Return the (X, Y) coordinate for the center point of the cell that contains the specified text.  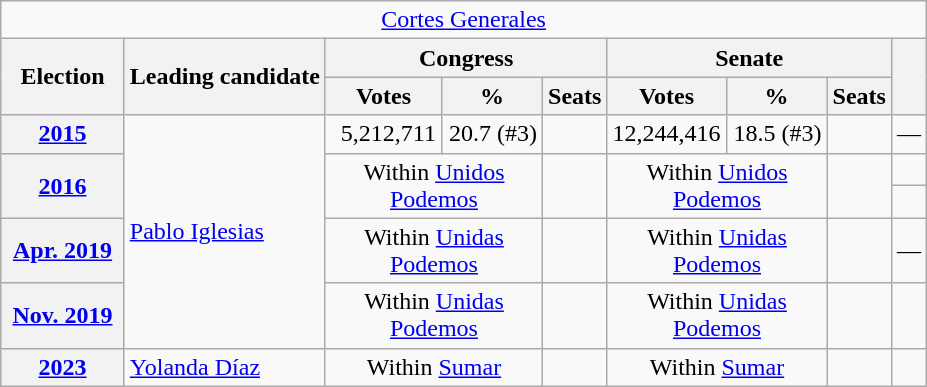
Nov. 2019 (63, 316)
20.7 (#3) (492, 134)
18.5 (#3) (776, 134)
Congress (466, 58)
2016 (63, 186)
Leading candidate (224, 77)
Pablo Iglesias (224, 232)
Cortes Generales (464, 20)
Yolanda Díaz (224, 367)
Election (63, 77)
12,244,416 (666, 134)
2023 (63, 367)
Apr. 2019 (63, 250)
5,212,711 (383, 134)
2015 (63, 134)
Senate (750, 58)
